Find where the given text appears and provide that cell's center as [X, Y] coordinate. 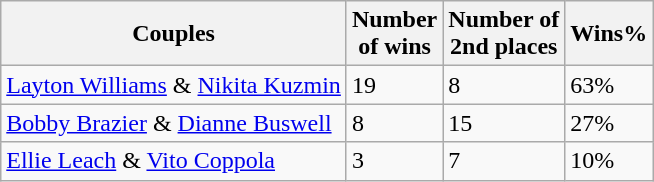
Numberof wins [394, 34]
3 [394, 161]
Bobby Brazier & Dianne Buswell [174, 123]
Couples [174, 34]
15 [504, 123]
Wins% [609, 34]
Layton Williams & Nikita Kuzmin [174, 85]
Ellie Leach & Vito Coppola [174, 161]
63% [609, 85]
7 [504, 161]
27% [609, 123]
10% [609, 161]
Number of2nd places [504, 34]
19 [394, 85]
